Provide the (x, y) coordinate of the cell's center where the given text is located.  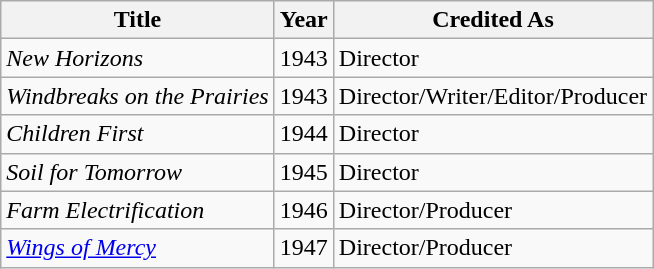
Windbreaks on the Prairies (138, 96)
New Horizons (138, 58)
Year (304, 20)
1946 (304, 210)
Children First (138, 134)
Soil for Tomorrow (138, 172)
Farm Electrification (138, 210)
Wings of Mercy (138, 248)
Credited As (492, 20)
1944 (304, 134)
Director/Writer/Editor/Producer (492, 96)
1945 (304, 172)
Title (138, 20)
1947 (304, 248)
